Capture the cell that displays the provided text and extract its (X, Y) central coordinate. 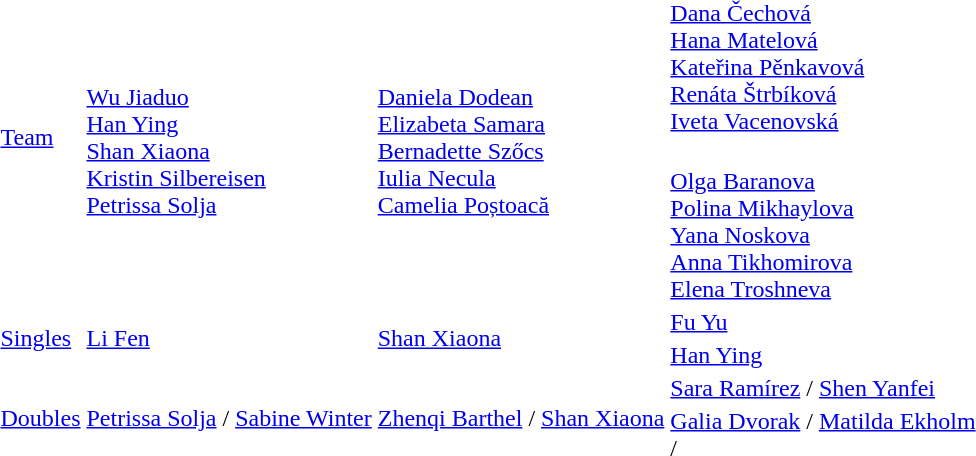
Shan Xiaona (521, 338)
Li Fen (229, 338)
